Return [X, Y] of the center of cell containing provided text 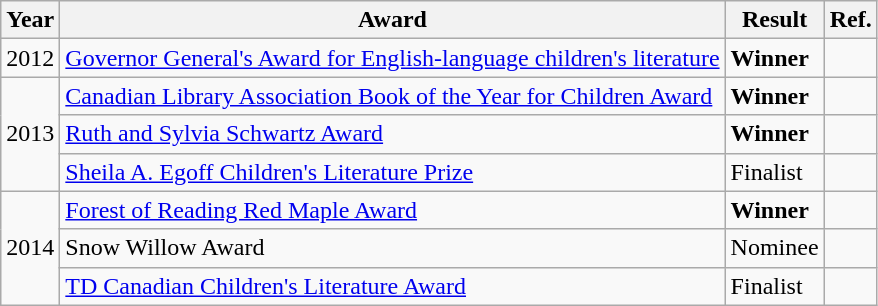
Canadian Library Association Book of the Year for Children Award [392, 96]
TD Canadian Children's Literature Award [392, 286]
Governor General's Award for English-language children's literature [392, 58]
Nominee [774, 248]
2013 [30, 134]
Result [774, 20]
Snow Willow Award [392, 248]
Ruth and Sylvia Schwartz Award [392, 134]
2012 [30, 58]
Ref. [850, 20]
Forest of Reading Red Maple Award [392, 210]
2014 [30, 248]
Award [392, 20]
Year [30, 20]
Sheila A. Egoff Children's Literature Prize [392, 172]
